Detect which cell encompasses the target text, then output its [X, Y] center coordinate. 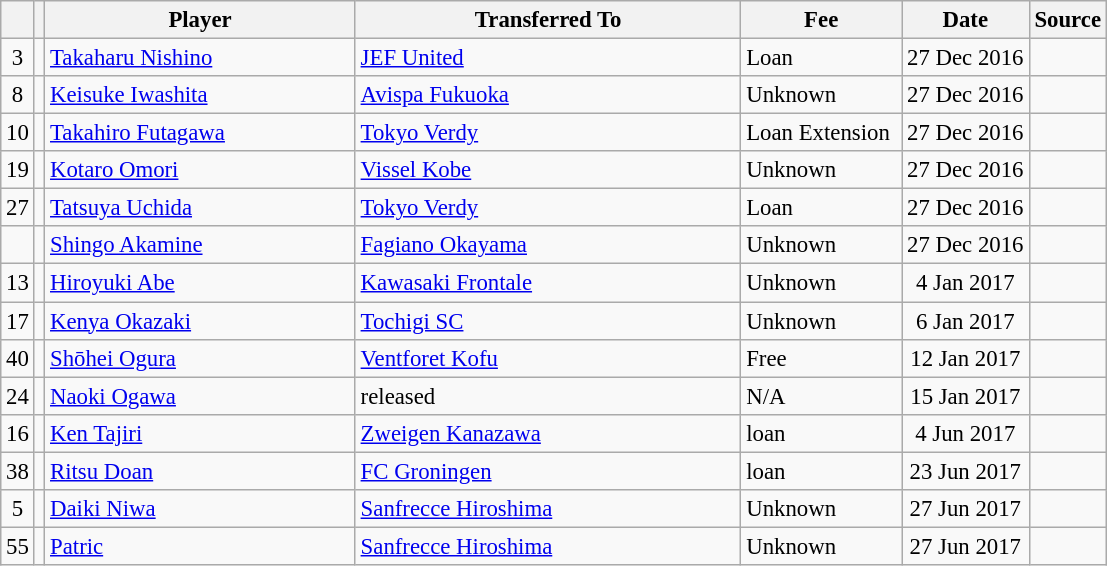
23 Jun 2017 [966, 471]
13 [18, 283]
6 Jan 2017 [966, 321]
Kawasaki Frontale [548, 283]
Kenya Okazaki [200, 321]
4 Jan 2017 [966, 283]
JEF United [548, 58]
17 [18, 321]
5 [18, 509]
Loan Extension [822, 133]
Fagiano Okayama [548, 245]
Ventforet Kofu [548, 358]
Naoki Ogawa [200, 396]
38 [18, 471]
40 [18, 358]
10 [18, 133]
15 Jan 2017 [966, 396]
Tatsuya Uchida [200, 208]
Date [966, 20]
Patric [200, 546]
Shingo Akamine [200, 245]
released [548, 396]
27 [18, 208]
Ritsu Doan [200, 471]
Daiki Niwa [200, 509]
N/A [822, 396]
Source [1068, 20]
4 Jun 2017 [966, 433]
Avispa Fukuoka [548, 95]
19 [18, 170]
Ken Tajiri [200, 433]
Hiroyuki Abe [200, 283]
Transferred To [548, 20]
Kotaro Omori [200, 170]
8 [18, 95]
Shōhei Ogura [200, 358]
Zweigen Kanazawa [548, 433]
FC Groningen [548, 471]
Tochigi SC [548, 321]
12 Jan 2017 [966, 358]
Keisuke Iwashita [200, 95]
24 [18, 396]
Free [822, 358]
Takaharu Nishino [200, 58]
55 [18, 546]
Takahiro Futagawa [200, 133]
Player [200, 20]
Vissel Kobe [548, 170]
3 [18, 58]
Fee [822, 20]
16 [18, 433]
